Extract the [X, Y] coordinate from the center of the cell holding the provided text.  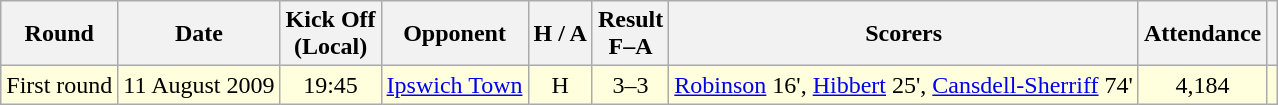
Round [60, 34]
3–3 [630, 85]
Attendance [1202, 34]
Robinson 16', Hibbert 25', Cansdell-Sherriff 74' [904, 85]
19:45 [330, 85]
Ipswich Town [454, 85]
First round [60, 85]
ResultF–A [630, 34]
4,184 [1202, 85]
Opponent [454, 34]
Date [199, 34]
H / A [560, 34]
11 August 2009 [199, 85]
Scorers [904, 34]
H [560, 85]
Kick Off(Local) [330, 34]
